Identify which cell holds the provided text, then report its (x, y) central coordinate. 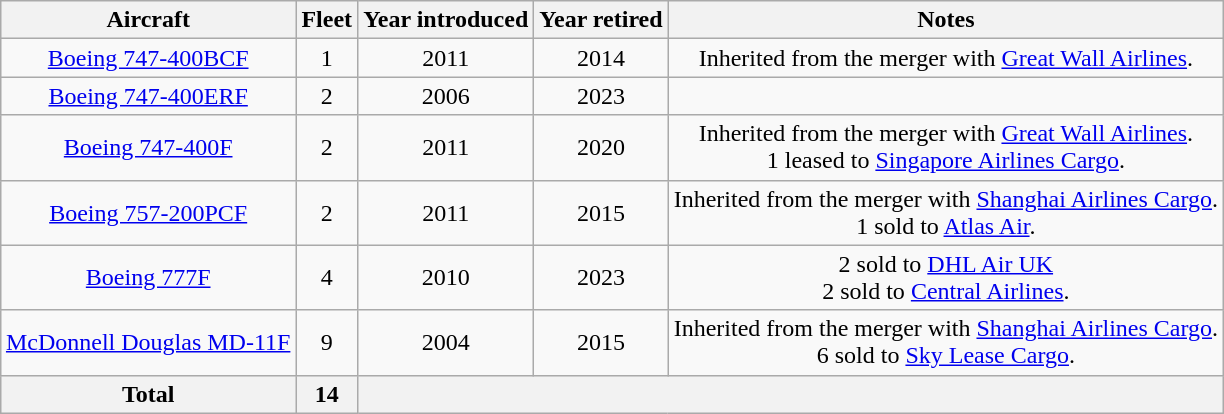
Inherited from the merger with Great Wall Airlines. 1 leased to Singapore Airlines Cargo. (946, 148)
Boeing 777F (148, 278)
Boeing 747-400BCF (148, 58)
Fleet (327, 20)
2010 (446, 278)
Boeing 747-400ERF (148, 96)
Total (148, 394)
Boeing 757-200PCF (148, 212)
Inherited from the merger with Shanghai Airlines Cargo. 1 sold to Atlas Air. (946, 212)
2004 (446, 342)
2 sold to DHL Air UK 2 sold to Central Airlines. (946, 278)
1 (327, 58)
9 (327, 342)
2006 (446, 96)
Inherited from the merger with Shanghai Airlines Cargo. 6 sold to Sky Lease Cargo. (946, 342)
14 (327, 394)
McDonnell Douglas MD-11F (148, 342)
Aircraft (148, 20)
2014 (601, 58)
Year introduced (446, 20)
Inherited from the merger with Great Wall Airlines. (946, 58)
4 (327, 278)
Notes (946, 20)
Boeing 747-400F (148, 148)
Year retired (601, 20)
2020 (601, 148)
